Locate the cell with the specified text and output its [X, Y] center coordinate. 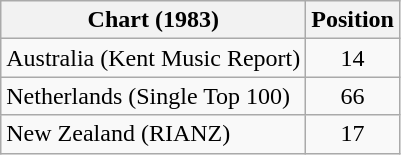
New Zealand (RIANZ) [154, 134]
Position [353, 20]
Australia (Kent Music Report) [154, 58]
66 [353, 96]
14 [353, 58]
Chart (1983) [154, 20]
17 [353, 134]
Netherlands (Single Top 100) [154, 96]
